Scan for the cell matching the given text and deliver its [x, y] coordinate at center. 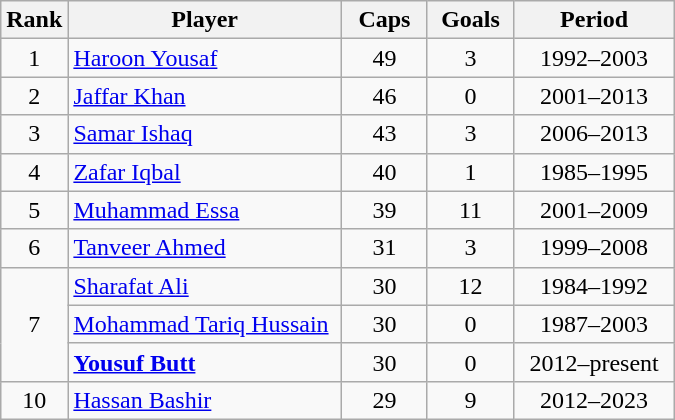
1985–1995 [594, 172]
40 [384, 172]
7 [34, 324]
Jaffar Khan [205, 96]
4 [34, 172]
49 [384, 58]
Haroon Yousaf [205, 58]
6 [34, 248]
Yousuf Butt [205, 362]
2006–2013 [594, 134]
Rank [34, 20]
31 [384, 248]
9 [470, 400]
1999–2008 [594, 248]
Mohammad Tariq Hussain [205, 324]
Tanveer Ahmed [205, 248]
Caps [384, 20]
Sharafat Ali [205, 286]
Player [205, 20]
1984–1992 [594, 286]
5 [34, 210]
2001–2013 [594, 96]
12 [470, 286]
39 [384, 210]
Hassan Bashir [205, 400]
43 [384, 134]
11 [470, 210]
10 [34, 400]
1987–2003 [594, 324]
2001–2009 [594, 210]
Goals [470, 20]
1992–2003 [594, 58]
2012–2023 [594, 400]
2 [34, 96]
Muhammad Essa [205, 210]
Period [594, 20]
2012–present [594, 362]
Zafar Iqbal [205, 172]
Samar Ishaq [205, 134]
29 [384, 400]
46 [384, 96]
